Return [X, Y] of the center of cell containing provided text 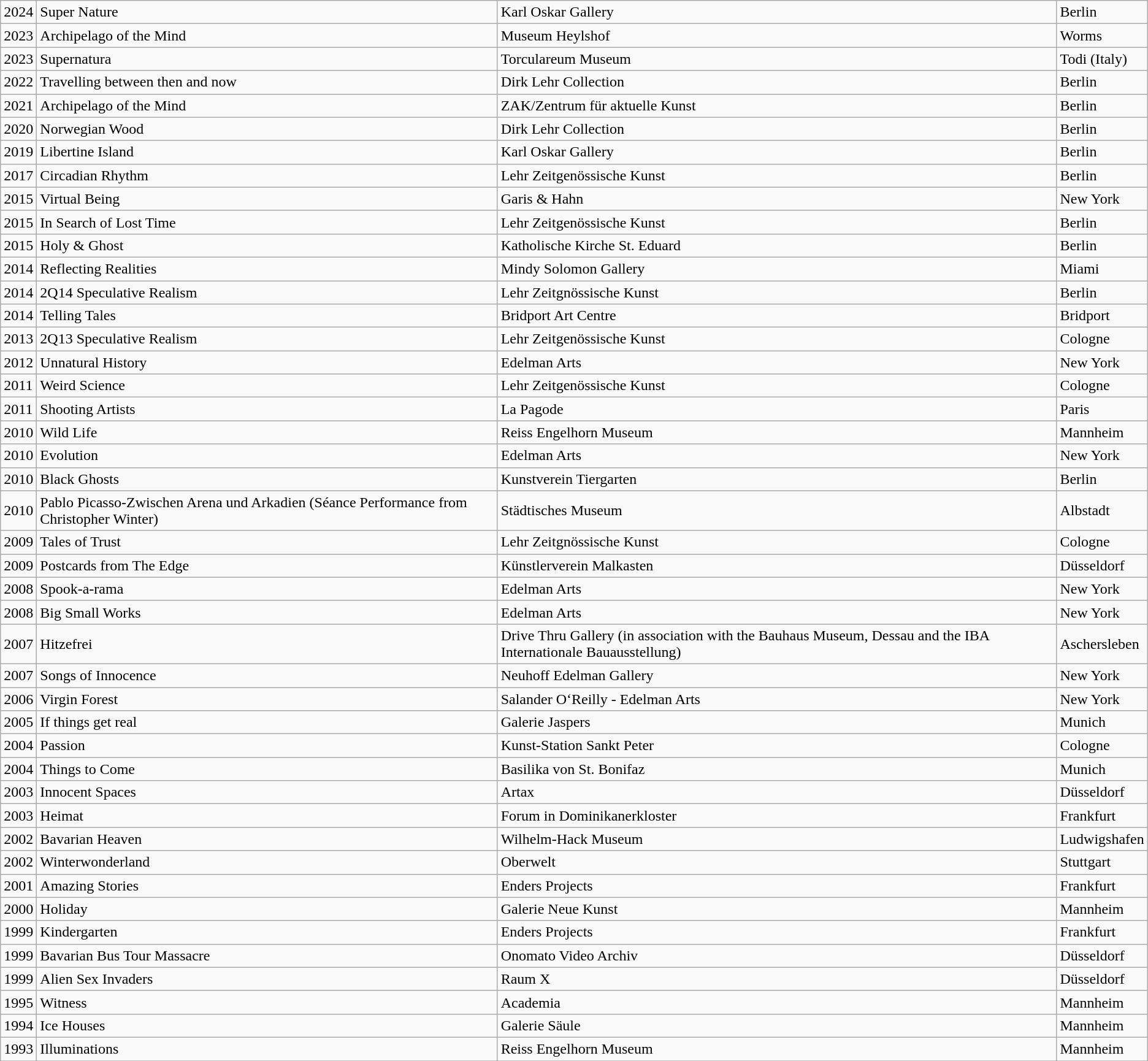
2Q14 Speculative Realism [267, 293]
Drive Thru Gallery (in association with the Bauhaus Museum, Dessau and the IBA Internationale Bauausstellung) [777, 644]
Kindergarten [267, 932]
2001 [18, 886]
Big Small Works [267, 612]
Witness [267, 1002]
Torculareum Museum [777, 59]
Salander O‘Reilly - Edelman Arts [777, 699]
Postcards from The Edge [267, 565]
Circadian Rhythm [267, 175]
2012 [18, 362]
2022 [18, 82]
Songs of Innocence [267, 675]
Holiday [267, 909]
Städtisches Museum [777, 510]
Galerie Neue Kunst [777, 909]
Miami [1102, 269]
Kunst-Station Sankt Peter [777, 746]
Black Ghosts [267, 479]
Museum Heylshof [777, 36]
Oberwelt [777, 862]
Bavarian Heaven [267, 839]
Worms [1102, 36]
Super Nature [267, 12]
If things get real [267, 722]
2019 [18, 152]
Unnatural History [267, 362]
2Q13 Speculative Realism [267, 339]
1995 [18, 1002]
Raum X [777, 979]
Norwegian Wood [267, 129]
Katholische Kirche St. Eduard [777, 245]
Albstadt [1102, 510]
Galerie Jaspers [777, 722]
Todi (Italy) [1102, 59]
2024 [18, 12]
2020 [18, 129]
Aschersleben [1102, 644]
Travelling between then and now [267, 82]
1993 [18, 1049]
Weird Science [267, 386]
Academia [777, 1002]
2021 [18, 105]
Tales of Trust [267, 542]
1994 [18, 1025]
Evolution [267, 456]
ZAK/Zentrum für aktuelle Kunst [777, 105]
Wilhelm-Hack Museum [777, 839]
Galerie Säule [777, 1025]
Supernatura [267, 59]
2000 [18, 909]
Artax [777, 792]
Garis & Hahn [777, 199]
Stuttgart [1102, 862]
Neuhoff Edelman Gallery [777, 675]
Mindy Solomon Gallery [777, 269]
Alien Sex Invaders [267, 979]
Onomato Video Archiv [777, 956]
2006 [18, 699]
Shooting Artists [267, 409]
Pablo Picasso-Zwischen Arena und Arkadien (Séance Performance from Christopher Winter) [267, 510]
Forum in Dominikanerkloster [777, 816]
Bridport Art Centre [777, 316]
Hitzefrei [267, 644]
Things to Come [267, 769]
Spook-a-rama [267, 589]
Innocent Spaces [267, 792]
Virtual Being [267, 199]
Paris [1102, 409]
Heimat [267, 816]
Wild Life [267, 432]
2005 [18, 722]
Virgin Forest [267, 699]
Basilika von St. Bonifaz [777, 769]
Libertine Island [267, 152]
Kunstverein Tiergarten [777, 479]
Winterwonderland [267, 862]
Bavarian Bus Tour Massacre [267, 956]
Holy & Ghost [267, 245]
Amazing Stories [267, 886]
Bridport [1102, 316]
2013 [18, 339]
Ludwigshafen [1102, 839]
Illuminations [267, 1049]
Telling Tales [267, 316]
Passion [267, 746]
Reflecting Realities [267, 269]
Ice Houses [267, 1025]
Künstlerverein Malkasten [777, 565]
La Pagode [777, 409]
In Search of Lost Time [267, 222]
2017 [18, 175]
